Pinpoint the cell where the given text exists, returning its (X, Y) midpoint coordinate. 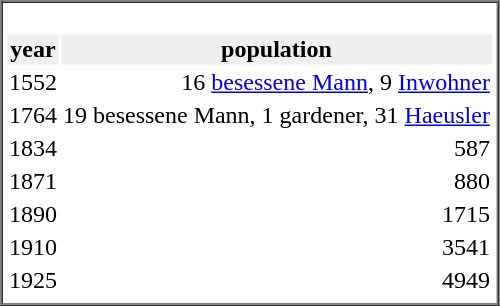
year population 1552 16 besessene Mann, 9 Inwohner 1764 19 besessene Mann, 1 gardener, 31 Haeusler 1834 587 1871 880 1890 1715 1910 3541 1925 4949 (250, 154)
1925 (34, 281)
year (34, 49)
1552 (34, 83)
population (277, 49)
1715 (277, 215)
4949 (277, 281)
1890 (34, 215)
1834 (34, 149)
1764 (34, 115)
1871 (34, 181)
880 (277, 181)
19 besessene Mann, 1 gardener, 31 Haeusler (277, 115)
3541 (277, 247)
587 (277, 149)
16 besessene Mann, 9 Inwohner (277, 83)
1910 (34, 247)
